Determine the (X, Y) coordinate at the center of the cell enclosing the given text.  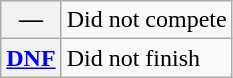
Did not finish (146, 58)
— (31, 20)
Did not compete (146, 20)
DNF (31, 58)
